Find where the given text appears and provide that cell's center as [X, Y] coordinate. 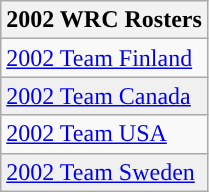
2002 Team Finland [104, 58]
2002 Team Canada [104, 96]
2002 Team USA [104, 134]
2002 Team Sweden [104, 172]
2002 WRC Rosters [104, 20]
